Scan for the cell matching the given text and deliver its (X, Y) coordinate at center. 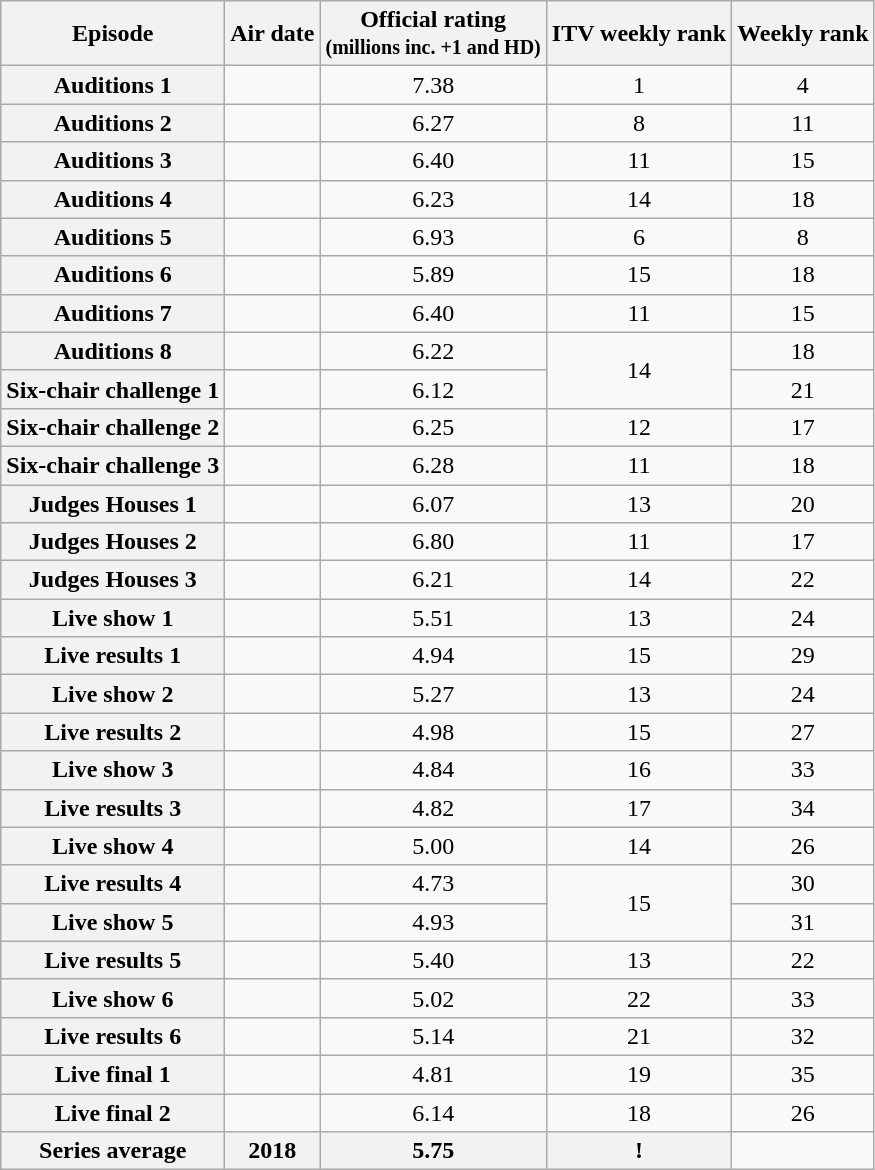
Official rating(millions inc. +1 and HD) (433, 34)
29 (803, 656)
6.21 (433, 580)
Live results 1 (113, 656)
Auditions 1 (113, 85)
Live final 2 (113, 1113)
6.07 (433, 503)
5.51 (433, 618)
Live show 6 (113, 998)
6.22 (433, 351)
Live results 6 (113, 1036)
Live show 5 (113, 922)
Judges Houses 3 (113, 580)
34 (803, 808)
4.94 (433, 656)
6.12 (433, 389)
1 (638, 85)
Live show 2 (113, 694)
ITV weekly rank (638, 34)
6.25 (433, 427)
Live show 4 (113, 846)
Auditions 7 (113, 313)
Judges Houses 2 (113, 542)
16 (638, 770)
31 (803, 922)
2018 (272, 1151)
Series average (113, 1151)
5.27 (433, 694)
Live show 1 (113, 618)
Auditions 3 (113, 161)
20 (803, 503)
Weekly rank (803, 34)
32 (803, 1036)
12 (638, 427)
4.84 (433, 770)
30 (803, 884)
Six-chair challenge 2 (113, 427)
4.98 (433, 732)
4.73 (433, 884)
Auditions 4 (113, 199)
Air date (272, 34)
Six-chair challenge 3 (113, 465)
! (638, 1151)
Live results 4 (113, 884)
4 (803, 85)
6.23 (433, 199)
Live results 2 (113, 732)
Live final 1 (113, 1074)
5.00 (433, 846)
6.27 (433, 123)
5.89 (433, 275)
Live results 5 (113, 960)
Episode (113, 34)
5.75 (433, 1151)
4.82 (433, 808)
5.02 (433, 998)
7.38 (433, 85)
Auditions 8 (113, 351)
19 (638, 1074)
6.28 (433, 465)
Auditions 2 (113, 123)
6.80 (433, 542)
Six-chair challenge 1 (113, 389)
35 (803, 1074)
5.40 (433, 960)
27 (803, 732)
4.93 (433, 922)
Auditions 5 (113, 237)
5.14 (433, 1036)
Judges Houses 1 (113, 503)
Auditions 6 (113, 275)
6 (638, 237)
4.81 (433, 1074)
Live results 3 (113, 808)
6.93 (433, 237)
Live show 3 (113, 770)
6.14 (433, 1113)
